For the text-containing cell, return its midpoint in (x, y) coordinate format. 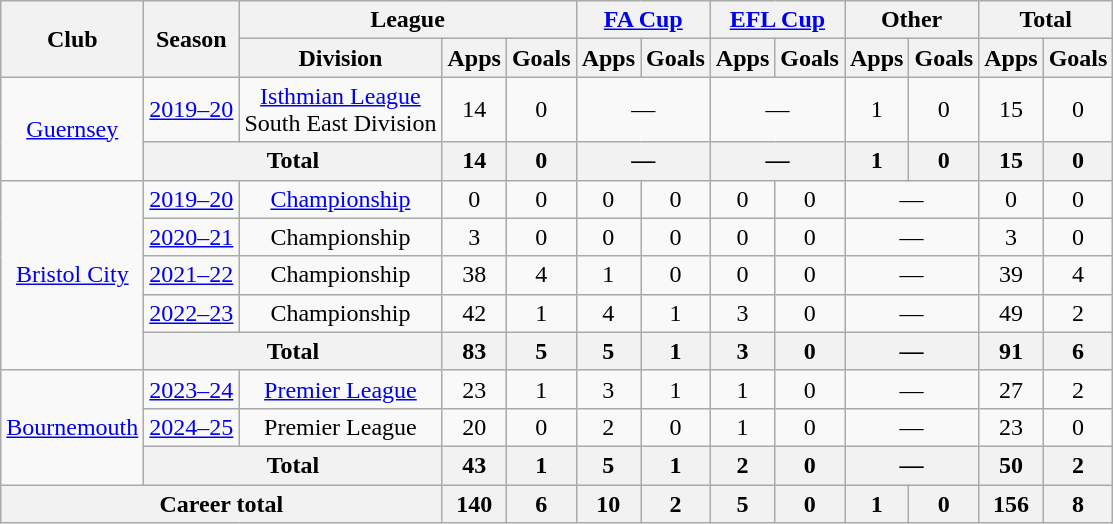
10 (608, 503)
League (408, 20)
43 (474, 465)
2022–23 (192, 313)
EFL Cup (777, 20)
Club (72, 39)
49 (1011, 313)
FA Cup (643, 20)
Isthmian LeagueSouth East Division (340, 110)
2023–24 (192, 389)
8 (1078, 503)
50 (1011, 465)
Season (192, 39)
Bournemouth (72, 427)
Division (340, 58)
2020–21 (192, 237)
Career total (222, 503)
91 (1011, 351)
140 (474, 503)
Guernsey (72, 128)
39 (1011, 275)
2024–25 (192, 427)
156 (1011, 503)
42 (474, 313)
83 (474, 351)
2021–22 (192, 275)
Bristol City (72, 275)
27 (1011, 389)
20 (474, 427)
Other (911, 20)
38 (474, 275)
